Output the (X, Y) coordinate of the center of the cell containing the given text.  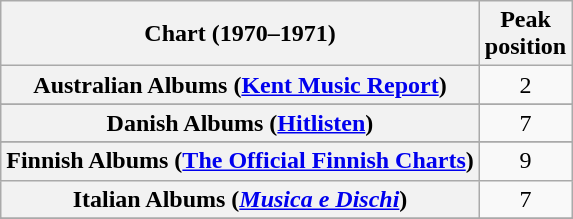
Chart (1970–1971) (240, 34)
Peak position (525, 34)
2 (525, 85)
9 (525, 161)
Finnish Albums (The Official Finnish Charts) (240, 161)
Danish Albums (Hitlisten) (240, 123)
Australian Albums (Kent Music Report) (240, 85)
Italian Albums (Musica e Dischi) (240, 199)
